Detect which cell encompasses the target text, then output its [x, y] center coordinate. 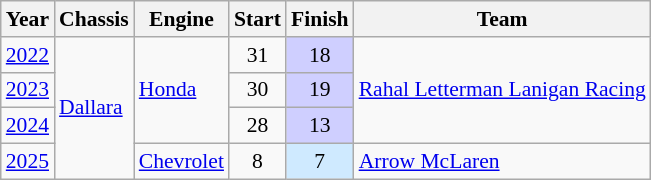
19 [320, 90]
18 [320, 55]
13 [320, 126]
28 [258, 126]
Start [258, 19]
Chassis [94, 19]
30 [258, 90]
Honda [182, 90]
2024 [28, 126]
Team [502, 19]
Arrow McLaren [502, 162]
7 [320, 162]
Dallara [94, 108]
Chevrolet [182, 162]
31 [258, 55]
Year [28, 19]
Finish [320, 19]
2023 [28, 90]
2022 [28, 55]
Engine [182, 19]
8 [258, 162]
2025 [28, 162]
Rahal Letterman Lanigan Racing [502, 90]
